Provide the (X, Y) coordinate of the cell's center where the given text is located.  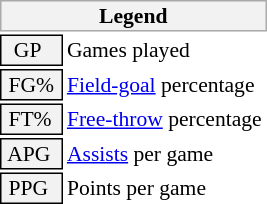
GP (31, 50)
Legend (134, 16)
FG% (31, 85)
Games played (166, 50)
Field-goal percentage (166, 85)
Assists per game (166, 154)
Free-throw percentage (166, 120)
Points per game (166, 188)
APG (31, 154)
PPG (31, 188)
FT% (31, 120)
